Search for the cell housing the specified text and yield its (X, Y) center coordinate. 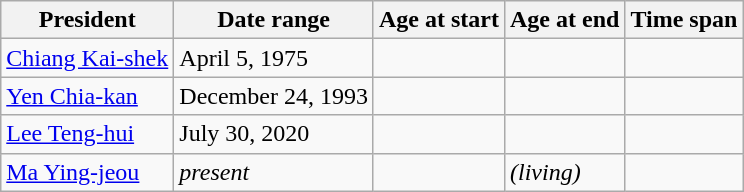
(living) (564, 172)
President (88, 20)
December 24, 1993 (274, 96)
Ma Ying-jeou (88, 172)
Chiang Kai-shek (88, 58)
Time span (684, 20)
Date range (274, 20)
present (274, 172)
Lee Teng-hui (88, 134)
July 30, 2020 (274, 134)
April 5, 1975 (274, 58)
Yen Chia-kan (88, 96)
Age at end (564, 20)
Age at start (438, 20)
